Capture the cell that displays the provided text and extract its (x, y) central coordinate. 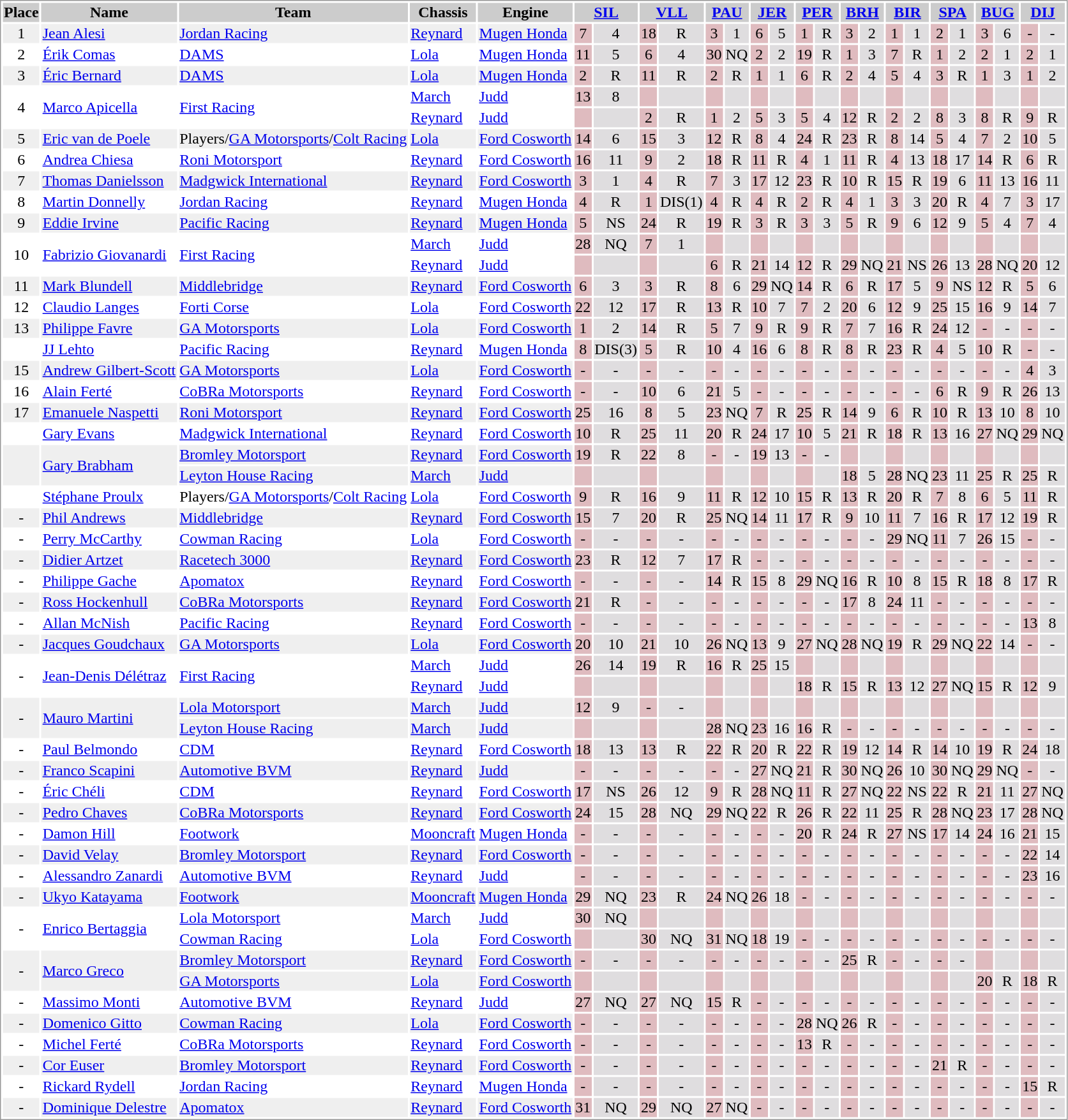
Gary Brabham (109, 466)
Didier Artzet (109, 560)
Andrew Gilbert-Scott (109, 371)
Andrea Chiesa (109, 160)
Stéphane Proulx (109, 497)
Jean Alesi (109, 34)
Alessandro Zanardi (109, 876)
JJ Lehto (109, 349)
Éric Bernard (109, 76)
Emanuele Naspetti (109, 413)
Martin Donnelly (109, 202)
Eddie Irvine (109, 223)
Racetech 3000 (294, 560)
VLL (672, 12)
Érik Comas (109, 54)
Damon Hill (109, 834)
PER (817, 12)
Dominique Delestre (109, 1107)
Thomas Danielsson (109, 181)
Perry McCarthy (109, 539)
Michel Ferté (109, 1045)
David Velay (109, 855)
Allan McNish (109, 623)
Marco Apicella (109, 107)
Phil Andrews (109, 518)
Eric van de Poele (109, 138)
Éric Chéli (109, 792)
SPA (952, 12)
Fabrizio Giovanardi (109, 255)
Ukyo Katayama (109, 897)
Paul Belmondo (109, 750)
SIL (606, 12)
BIR (908, 12)
Rickard Rydell (109, 1087)
Domenico Gitto (109, 1023)
Massimo Monti (109, 1003)
PAU (727, 12)
JER (772, 12)
Alain Ferté (109, 391)
DIJ (1043, 12)
BUG (998, 12)
Team (294, 12)
Enrico Bertaggia (109, 929)
Place (21, 12)
Forti Corse (294, 307)
Engine (525, 12)
Philippe Gache (109, 581)
Pedro Chaves (109, 812)
Ross Hockenhull (109, 602)
Mark Blundell (109, 287)
DIS(3) (616, 349)
Chassis (443, 12)
Mauro Martini (109, 719)
Marco Greco (109, 971)
DIS(1) (681, 202)
Cor Euser (109, 1065)
Jacques Goudchaux (109, 644)
Jean-Denis Délétraz (109, 676)
Philippe Favre (109, 329)
BRH (862, 12)
Gary Evans (109, 433)
Franco Scapini (109, 770)
Claudio Langes (109, 307)
Name (109, 12)
